Scan for the cell matching the given text and deliver its [X, Y] coordinate at center. 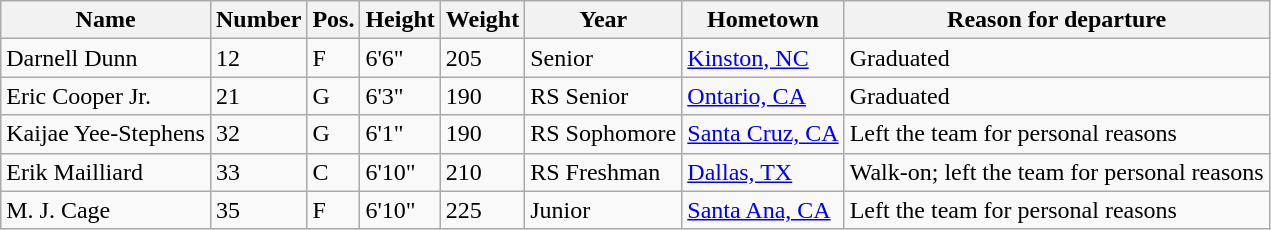
RS Sophomore [604, 134]
6'6" [400, 58]
Number [258, 20]
RS Freshman [604, 172]
6'1" [400, 134]
Walk-on; left the team for personal reasons [1056, 172]
Year [604, 20]
Height [400, 20]
Junior [604, 210]
Reason for departure [1056, 20]
Santa Cruz, CA [763, 134]
21 [258, 96]
35 [258, 210]
210 [482, 172]
225 [482, 210]
Name [106, 20]
Senior [604, 58]
Darnell Dunn [106, 58]
12 [258, 58]
Santa Ana, CA [763, 210]
Kaijae Yee-Stephens [106, 134]
33 [258, 172]
205 [482, 58]
M. J. Cage [106, 210]
Ontario, CA [763, 96]
32 [258, 134]
Kinston, NC [763, 58]
Erik Mailliard [106, 172]
Hometown [763, 20]
Eric Cooper Jr. [106, 96]
6'3" [400, 96]
RS Senior [604, 96]
C [334, 172]
Weight [482, 20]
Pos. [334, 20]
Dallas, TX [763, 172]
